Return the [x, y] coordinate for the center point of the cell that contains the specified text.  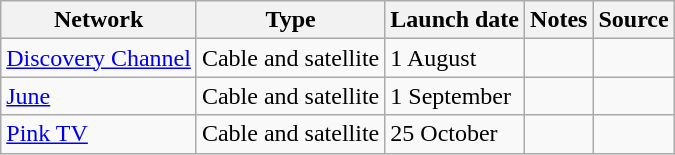
Notes [559, 20]
Network [99, 20]
1 September [455, 96]
25 October [455, 134]
Discovery Channel [99, 58]
1 August [455, 58]
Launch date [455, 20]
Pink TV [99, 134]
June [99, 96]
Type [290, 20]
Source [634, 20]
